Detect which cell encompasses the target text, then output its [x, y] center coordinate. 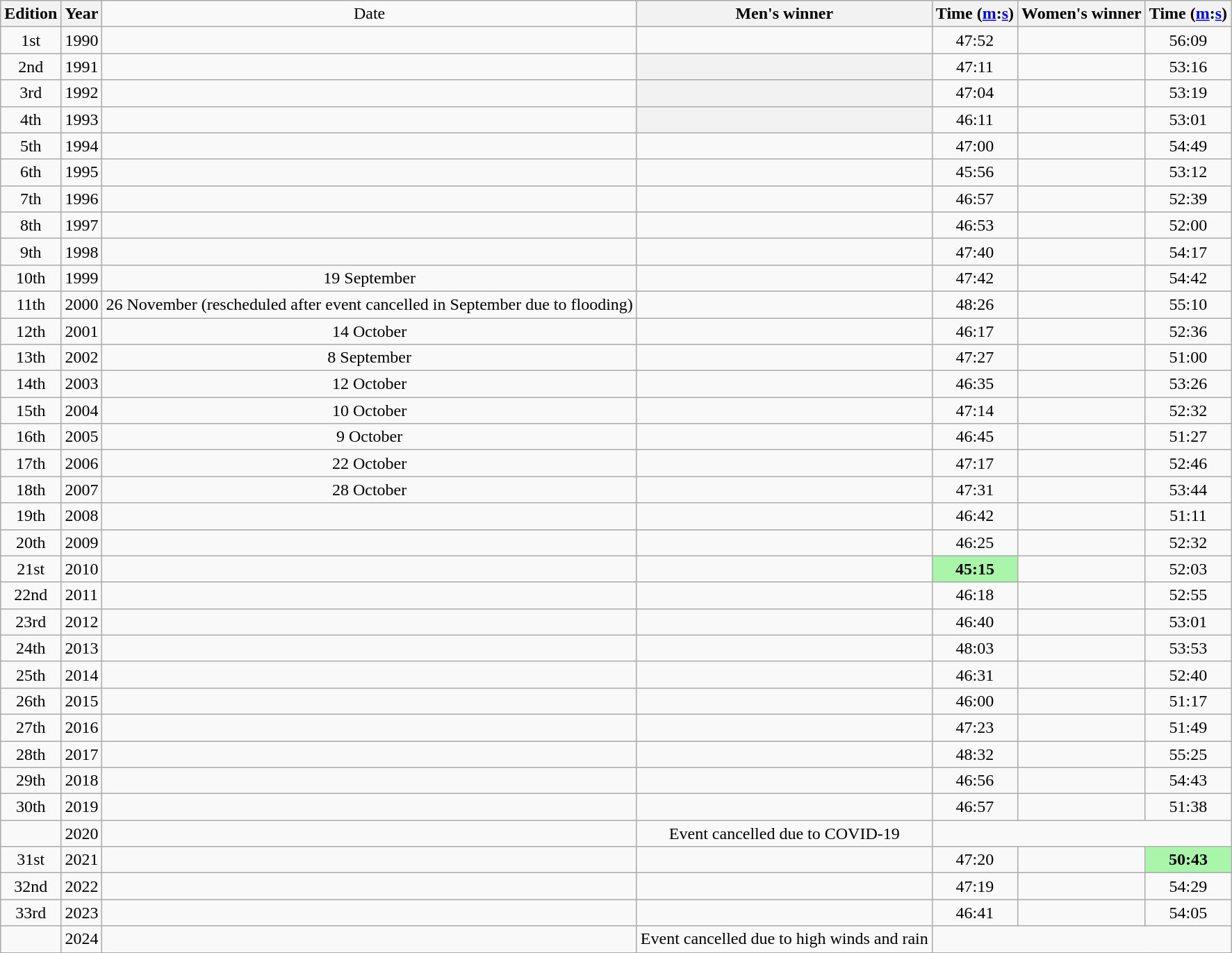
4th [31, 119]
2012 [82, 622]
47:11 [974, 67]
52:39 [1188, 199]
2000 [82, 304]
2001 [82, 331]
28 October [370, 490]
53:53 [1188, 648]
29th [31, 781]
5th [31, 146]
8 September [370, 358]
46:45 [974, 437]
51:11 [1188, 516]
2011 [82, 595]
2022 [82, 886]
46:31 [974, 674]
51:00 [1188, 358]
2015 [82, 701]
47:27 [974, 358]
25th [31, 674]
53:16 [1188, 67]
26th [31, 701]
15th [31, 411]
11th [31, 304]
9 October [370, 437]
27th [31, 727]
23rd [31, 622]
Date [370, 14]
47:04 [974, 93]
54:17 [1188, 251]
52:36 [1188, 331]
46:17 [974, 331]
26 November (rescheduled after event cancelled in September due to flooding) [370, 304]
46:53 [974, 225]
1999 [82, 278]
2nd [31, 67]
22nd [31, 595]
47:00 [974, 146]
20th [31, 542]
46:00 [974, 701]
52:55 [1188, 595]
22 October [370, 463]
7th [31, 199]
2019 [82, 807]
12th [31, 331]
2017 [82, 754]
52:00 [1188, 225]
54:43 [1188, 781]
33rd [31, 913]
45:15 [974, 569]
1992 [82, 93]
52:03 [1188, 569]
47:42 [974, 278]
46:41 [974, 913]
30th [31, 807]
47:19 [974, 886]
45:56 [974, 172]
53:44 [1188, 490]
14th [31, 384]
51:17 [1188, 701]
Edition [31, 14]
16th [31, 437]
2005 [82, 437]
17th [31, 463]
1993 [82, 119]
Women's winner [1082, 14]
47:31 [974, 490]
31st [31, 860]
46:35 [974, 384]
51:49 [1188, 727]
2007 [82, 490]
48:03 [974, 648]
19 September [370, 278]
2002 [82, 358]
55:10 [1188, 304]
13th [31, 358]
47:52 [974, 40]
51:38 [1188, 807]
50:43 [1188, 860]
1996 [82, 199]
52:46 [1188, 463]
46:25 [974, 542]
Event cancelled due to COVID-19 [784, 834]
21st [31, 569]
1991 [82, 67]
46:40 [974, 622]
53:12 [1188, 172]
24th [31, 648]
46:42 [974, 516]
2009 [82, 542]
47:17 [974, 463]
Men's winner [784, 14]
51:27 [1188, 437]
2023 [82, 913]
54:29 [1188, 886]
12 October [370, 384]
47:20 [974, 860]
47:40 [974, 251]
Event cancelled due to high winds and rain [784, 939]
54:05 [1188, 913]
54:49 [1188, 146]
9th [31, 251]
Year [82, 14]
1997 [82, 225]
46:18 [974, 595]
2003 [82, 384]
53:26 [1188, 384]
2016 [82, 727]
2018 [82, 781]
2006 [82, 463]
2024 [82, 939]
2014 [82, 674]
1st [31, 40]
19th [31, 516]
2013 [82, 648]
3rd [31, 93]
2004 [82, 411]
2020 [82, 834]
54:42 [1188, 278]
6th [31, 172]
18th [31, 490]
47:14 [974, 411]
2010 [82, 569]
1994 [82, 146]
46:11 [974, 119]
2008 [82, 516]
1995 [82, 172]
55:25 [1188, 754]
10 October [370, 411]
10th [31, 278]
52:40 [1188, 674]
8th [31, 225]
1998 [82, 251]
1990 [82, 40]
2021 [82, 860]
14 October [370, 331]
46:56 [974, 781]
48:32 [974, 754]
28th [31, 754]
32nd [31, 886]
53:19 [1188, 93]
48:26 [974, 304]
56:09 [1188, 40]
47:23 [974, 727]
